Pinpoint the cell where the given text exists, returning its [X, Y] midpoint coordinate. 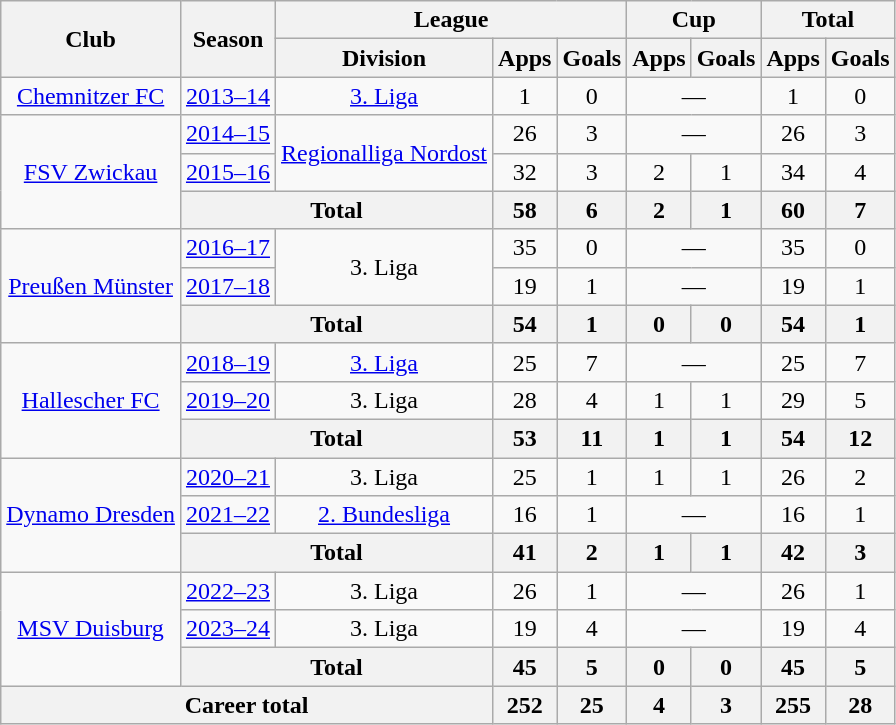
League [452, 20]
60 [793, 210]
2015–16 [228, 172]
2021–22 [228, 515]
2013–14 [228, 96]
32 [525, 172]
2014–15 [228, 134]
2022–23 [228, 591]
252 [525, 705]
34 [793, 172]
Club [91, 39]
58 [525, 210]
11 [592, 438]
255 [793, 705]
Regionalliga Nordost [384, 153]
Career total [247, 705]
53 [525, 438]
Season [228, 39]
2020–21 [228, 477]
2018–19 [228, 362]
2019–20 [228, 400]
6 [592, 210]
Chemnitzer FC [91, 96]
Cup [694, 20]
41 [525, 553]
Division [384, 58]
2023–24 [228, 629]
42 [793, 553]
29 [793, 400]
Hallescher FC [91, 400]
Dynamo Dresden [91, 515]
2017–18 [228, 286]
12 [860, 438]
MSV Duisburg [91, 629]
FSV Zwickau [91, 172]
2. Bundesliga [384, 515]
2016–17 [228, 248]
Preußen Münster [91, 286]
